Output the (X, Y) coordinate of the center of the cell containing the given text.  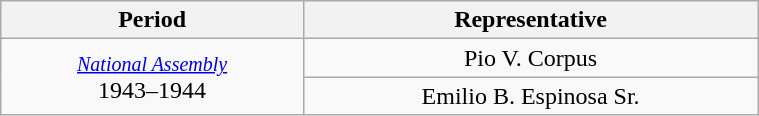
Pio V. Corpus (530, 58)
Representative (530, 20)
Period (152, 20)
Emilio B. Espinosa Sr. (530, 96)
National Assembly1943–1944 (152, 77)
